Capture the cell that displays the provided text and extract its [X, Y] central coordinate. 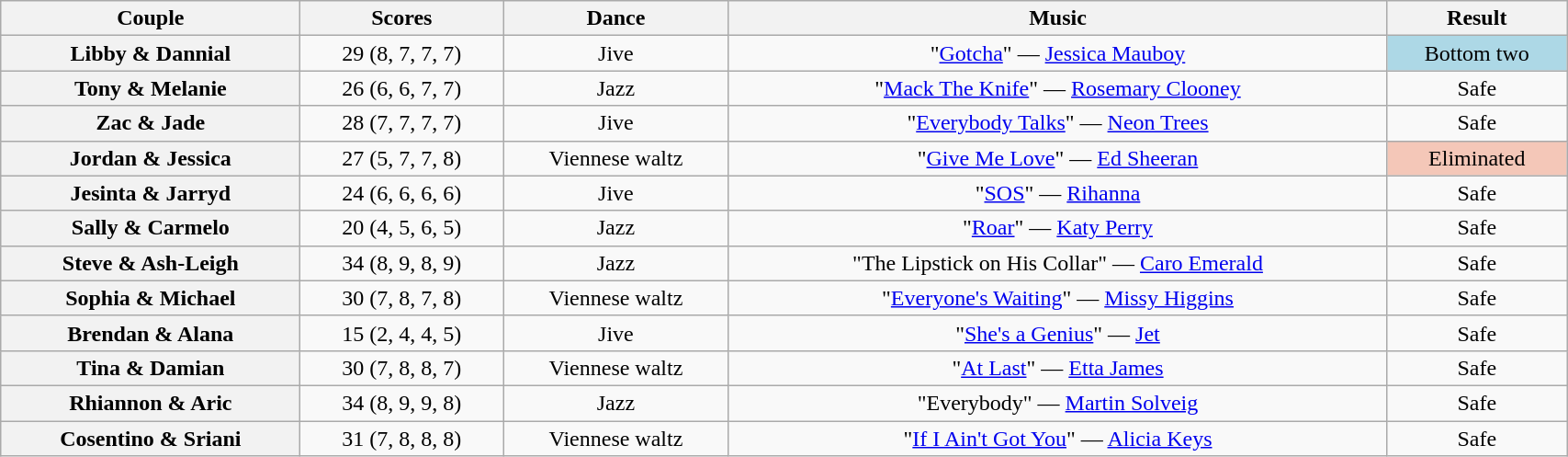
Jesinta & Jarryd [151, 193]
Libby & Dannial [151, 53]
20 (4, 5, 6, 5) [402, 228]
"Everyone's Waiting" — Missy Higgins [1058, 298]
Jordan & Jessica [151, 158]
24 (6, 6, 6, 6) [402, 193]
28 (7, 7, 7, 7) [402, 123]
Tony & Melanie [151, 88]
27 (5, 7, 7, 8) [402, 158]
"At Last" — Etta James [1058, 368]
"She's a Genius" — Jet [1058, 333]
Cosentino & Sriani [151, 439]
Couple [151, 18]
15 (2, 4, 4, 5) [402, 333]
Brendan & Alana [151, 333]
"If I Ain't Got You" — Alicia Keys [1058, 439]
Dance [616, 18]
34 (8, 9, 9, 8) [402, 403]
Result [1477, 18]
"Everybody Talks" — Neon Trees [1058, 123]
31 (7, 8, 8, 8) [402, 439]
30 (7, 8, 7, 8) [402, 298]
Zac & Jade [151, 123]
"Roar" — Katy Perry [1058, 228]
30 (7, 8, 8, 7) [402, 368]
Scores [402, 18]
Steve & Ash-Leigh [151, 263]
"Everybody" — Martin Solveig [1058, 403]
Music [1058, 18]
26 (6, 6, 7, 7) [402, 88]
34 (8, 9, 8, 9) [402, 263]
"Gotcha" — Jessica Mauboy [1058, 53]
Sally & Carmelo [151, 228]
29 (8, 7, 7, 7) [402, 53]
Sophia & Michael [151, 298]
Eliminated [1477, 158]
"SOS" — Rihanna [1058, 193]
"The Lipstick on His Collar" — Caro Emerald [1058, 263]
Bottom two [1477, 53]
"Give Me Love" — Ed Sheeran [1058, 158]
Tina & Damian [151, 368]
Rhiannon & Aric [151, 403]
"Mack The Knife" — Rosemary Clooney [1058, 88]
